Capture the cell that displays the provided text and extract its (x, y) central coordinate. 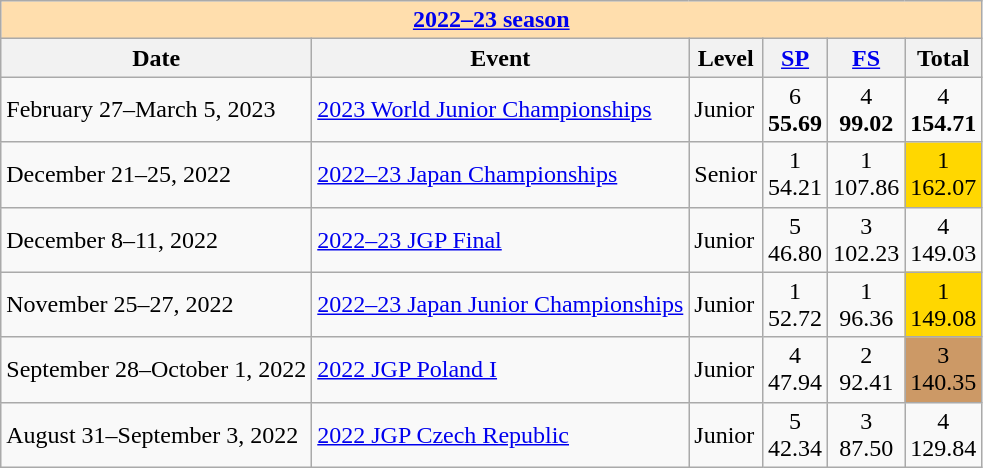
FS (866, 58)
2022 JGP Poland I (500, 370)
6 55.69 (796, 110)
2022–23 Japan Championships (500, 174)
5 46.80 (796, 240)
3 140.35 (944, 370)
Level (726, 58)
4 154.71 (944, 110)
August 31–September 3, 2022 (156, 434)
2022–23 season (492, 20)
4 129.84 (944, 434)
2022–23 JGP Final (500, 240)
SP (796, 58)
December 8–11, 2022 (156, 240)
2 92.41 (866, 370)
4 149.03 (944, 240)
4 99.02 (866, 110)
4 47.94 (796, 370)
1 107.86 (866, 174)
1 162.07 (944, 174)
2022 JGP Czech Republic (500, 434)
2022–23 Japan Junior Championships (500, 304)
5 42.34 (796, 434)
1 96.36 (866, 304)
December 21–25, 2022 (156, 174)
2023 World Junior Championships (500, 110)
Total (944, 58)
Senior (726, 174)
3 102.23 (866, 240)
3 87.50 (866, 434)
Date (156, 58)
Event (500, 58)
1 149.08 (944, 304)
1 52.72 (796, 304)
September 28–October 1, 2022 (156, 370)
1 54.21 (796, 174)
November 25–27, 2022 (156, 304)
February 27–March 5, 2023 (156, 110)
